Search for the cell housing the specified text and yield its (X, Y) center coordinate. 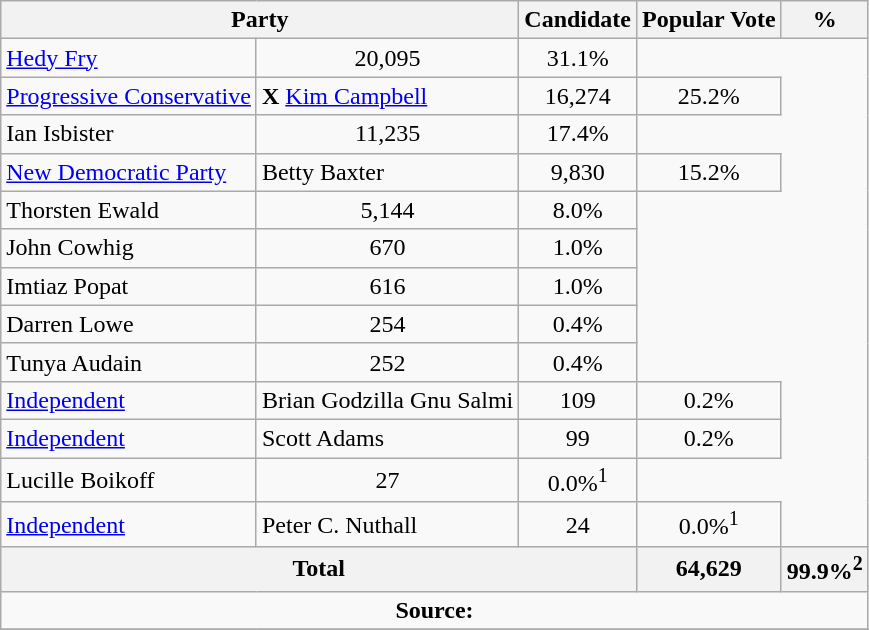
99.9%2 (824, 570)
11,235 (387, 134)
Party (260, 20)
Ian Isbister (129, 134)
64,629 (710, 570)
Lucille Boikoff (129, 480)
31.1% (578, 58)
Imtiaz Popat (129, 286)
9,830 (578, 172)
X Kim Campbell (387, 96)
Peter C. Nuthall (387, 524)
254 (387, 324)
New Democratic Party (129, 172)
Darren Lowe (129, 324)
20,095 (387, 58)
15.2% (710, 172)
% (824, 20)
Scott Adams (387, 438)
John Cowhig (129, 248)
Thorsten Ewald (129, 210)
Progressive Conservative (129, 96)
Source: (435, 610)
Candidate (578, 20)
25.2% (710, 96)
Hedy Fry (129, 58)
670 (387, 248)
17.4% (578, 134)
8.0% (578, 210)
Brian Godzilla Gnu Salmi (387, 400)
Popular Vote (710, 20)
5,144 (387, 210)
Betty Baxter (387, 172)
24 (578, 524)
16,274 (578, 96)
616 (387, 286)
252 (387, 362)
Total (319, 570)
109 (578, 400)
99 (578, 438)
Tunya Audain (129, 362)
27 (387, 480)
